Scan for the cell matching the given text and deliver its [X, Y] coordinate at center. 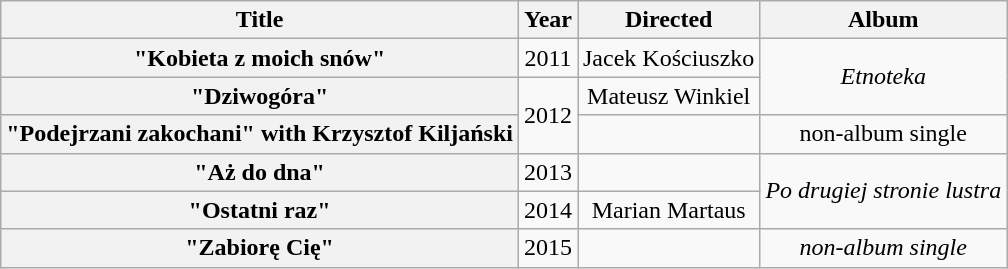
Directed [669, 20]
"Aż do dna" [260, 172]
Marian Martaus [669, 210]
Etnoteka [884, 77]
2015 [548, 248]
"Zabiorę Cię" [260, 248]
"Ostatni raz" [260, 210]
"Podejrzani zakochani" with Krzysztof Kiljański [260, 134]
2014 [548, 210]
Album [884, 20]
2011 [548, 58]
Mateusz Winkiel [669, 96]
Jacek Kościuszko [669, 58]
2012 [548, 115]
"Dziwogóra" [260, 96]
Po drugiej stronie lustra [884, 191]
Year [548, 20]
2013 [548, 172]
Title [260, 20]
"Kobieta z moich snów" [260, 58]
